Extract the [X, Y] coordinate from the center of the cell holding the provided text.  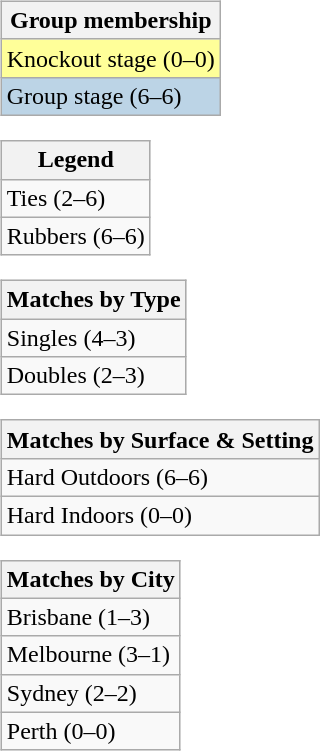
Singles (4–3) [94, 338]
Group stage (6–6) [110, 96]
Ties (2–6) [76, 198]
Matches by Surface & Setting [160, 439]
Melbourne (3–1) [90, 655]
Knockout stage (0–0) [110, 58]
Doubles (2–3) [94, 376]
Legend [76, 160]
Matches by City [90, 579]
Perth (0–0) [90, 731]
Matches by Type [94, 300]
Rubbers (6–6) [76, 236]
Sydney (2–2) [90, 693]
Group membership [110, 20]
Hard Outdoors (6–6) [160, 477]
Brisbane (1–3) [90, 617]
Hard Indoors (0–0) [160, 515]
